Identify which cell holds the provided text, then report its (X, Y) central coordinate. 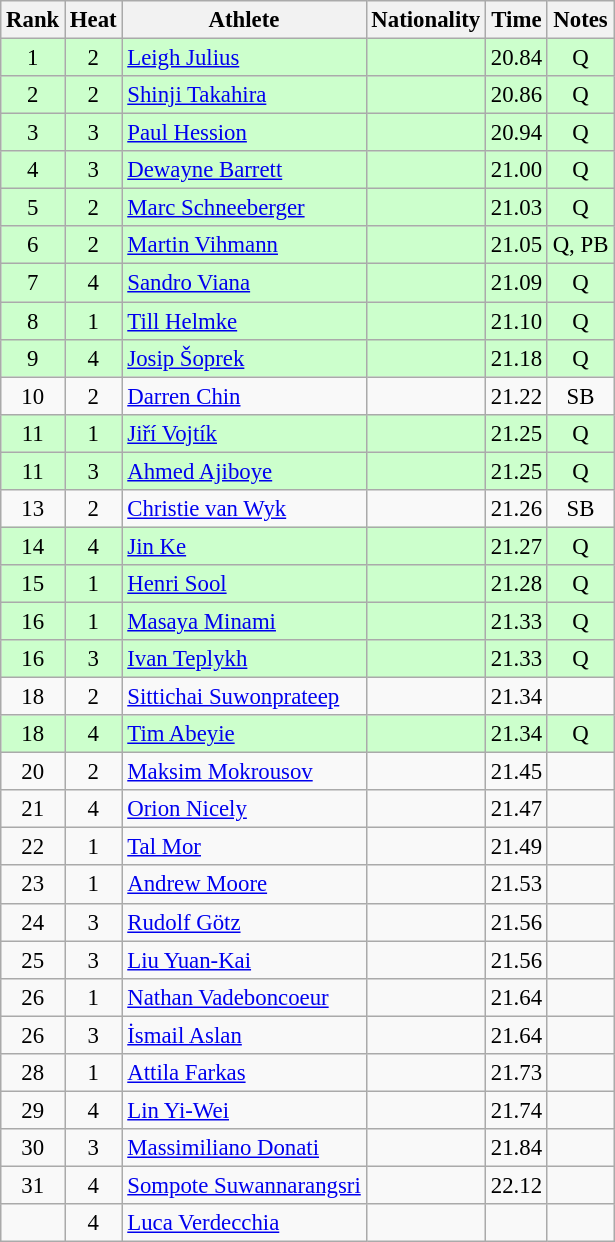
Rudolf Götz (244, 922)
21.45 (517, 772)
Sompote Suwannarangsri (244, 1185)
24 (33, 922)
Tal Mor (244, 847)
Sandro Viana (244, 283)
Ahmed Ajiboye (244, 471)
Q, PB (580, 245)
Leigh Julius (244, 58)
9 (33, 358)
29 (33, 1110)
21.00 (517, 170)
30 (33, 1148)
31 (33, 1185)
5 (33, 208)
7 (33, 283)
21 (33, 809)
Andrew Moore (244, 885)
10 (33, 396)
8 (33, 321)
20.94 (517, 133)
22.12 (517, 1185)
20 (33, 772)
21.18 (517, 358)
13 (33, 509)
Jiří Vojtík (244, 433)
14 (33, 546)
Martin Vihmann (244, 245)
Masaya Minami (244, 621)
21.74 (517, 1110)
İsmail Aslan (244, 1035)
Luca Verdecchia (244, 1223)
21.49 (517, 847)
Massimiliano Donati (244, 1148)
Tim Abeyie (244, 734)
Rank (33, 20)
Henri Sool (244, 584)
15 (33, 584)
Orion Nicely (244, 809)
22 (33, 847)
Notes (580, 20)
20.84 (517, 58)
Shinji Takahira (244, 95)
21.84 (517, 1148)
21.27 (517, 546)
Josip Šoprek (244, 358)
21.53 (517, 885)
Nationality (426, 20)
Liu Yuan-Kai (244, 960)
Sittichai Suwonprateep (244, 697)
23 (33, 885)
6 (33, 245)
21.10 (517, 321)
21.22 (517, 396)
21.47 (517, 809)
Time (517, 20)
Heat (94, 20)
Till Helmke (244, 321)
Attila Farkas (244, 1073)
21.28 (517, 584)
Marc Schneeberger (244, 208)
21.03 (517, 208)
21.26 (517, 509)
Christie van Wyk (244, 509)
21.73 (517, 1073)
Darren Chin (244, 396)
Ivan Teplykh (244, 659)
Lin Yi-Wei (244, 1110)
25 (33, 960)
Maksim Mokrousov (244, 772)
Athlete (244, 20)
Jin Ke (244, 546)
Paul Hession (244, 133)
21.09 (517, 283)
28 (33, 1073)
20.86 (517, 95)
Nathan Vadeboncoeur (244, 997)
21.05 (517, 245)
Dewayne Barrett (244, 170)
